Extract the (X, Y) coordinate from the center of the cell holding the provided text.  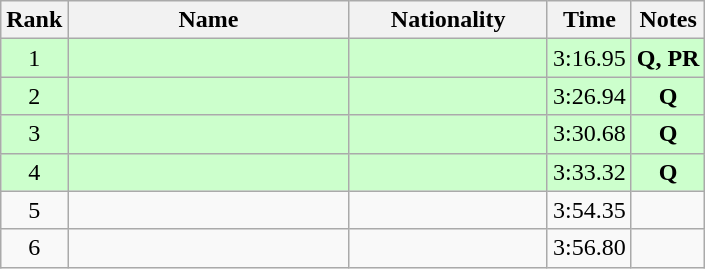
Notes (668, 20)
Name (208, 20)
3:16.95 (589, 58)
3 (34, 134)
4 (34, 172)
5 (34, 210)
3:26.94 (589, 96)
Nationality (448, 20)
Time (589, 20)
Rank (34, 20)
1 (34, 58)
3:30.68 (589, 134)
6 (34, 248)
3:54.35 (589, 210)
2 (34, 96)
3:33.32 (589, 172)
3:56.80 (589, 248)
Q, PR (668, 58)
